Return the [x, y] coordinate for the center point of the cell that contains the specified text.  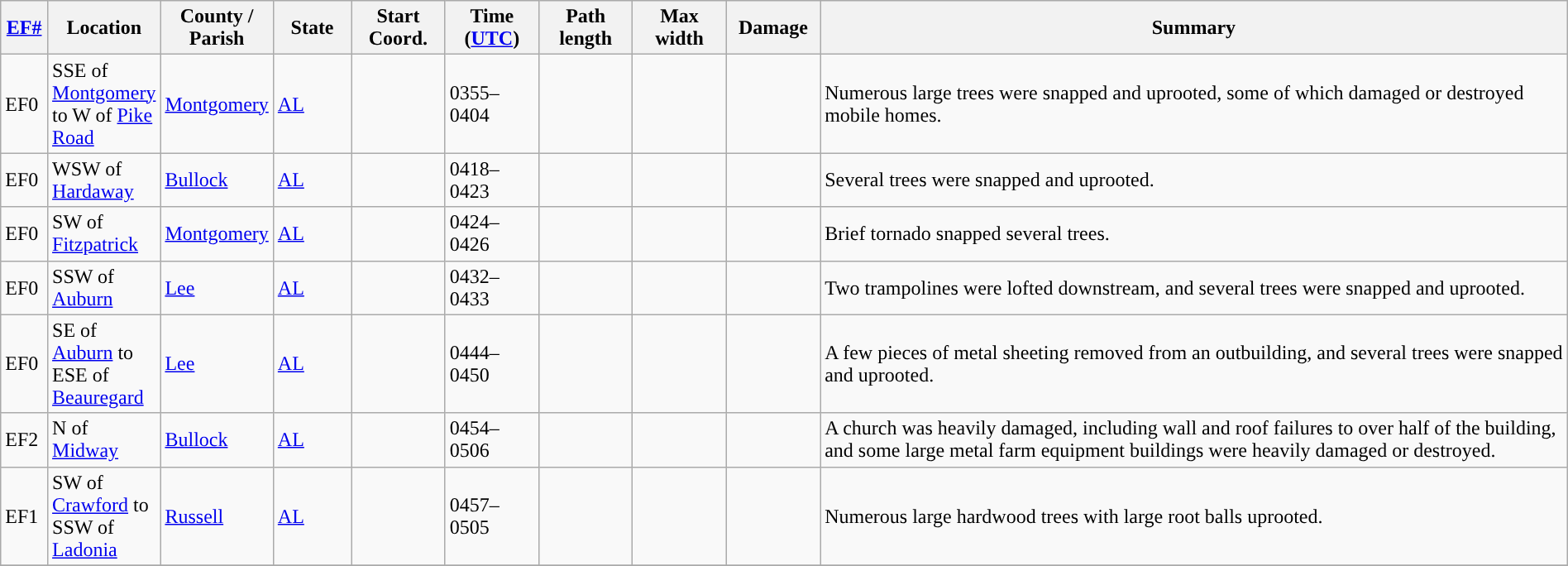
EF# [25, 28]
Start Coord. [399, 28]
Two trampolines were lofted downstream, and several trees were snapped and uprooted. [1194, 288]
0454–0506 [491, 440]
County / Parish [217, 28]
SE of Auburn to ESE of Beauregard [104, 364]
EF1 [25, 516]
Summary [1194, 28]
N of Midway [104, 440]
Brief tornado snapped several trees. [1194, 233]
Max width [680, 28]
Numerous large trees were snapped and uprooted, some of which damaged or destroyed mobile homes. [1194, 104]
WSW of Hardaway [104, 180]
0457–0505 [491, 516]
0432–0433 [491, 288]
EF2 [25, 440]
SW of Fitzpatrick [104, 233]
0418–0423 [491, 180]
SSW of Auburn [104, 288]
Time (UTC) [491, 28]
0444–0450 [491, 364]
0424–0426 [491, 233]
Russell [217, 516]
State [312, 28]
SW of Crawford to SSW of Ladonia [104, 516]
SSE of Montgomery to W of Pike Road [104, 104]
Location [104, 28]
Numerous large hardwood trees with large root balls uprooted. [1194, 516]
Path length [586, 28]
Several trees were snapped and uprooted. [1194, 180]
0355–0404 [491, 104]
Damage [773, 28]
A few pieces of metal sheeting removed from an outbuilding, and several trees were snapped and uprooted. [1194, 364]
